For the text-containing cell, return its midpoint in (x, y) coordinate format. 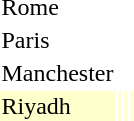
Paris (58, 40)
Manchester (58, 73)
Riyadh (58, 106)
